Extract the [x, y] coordinate from the center of the cell holding the provided text.  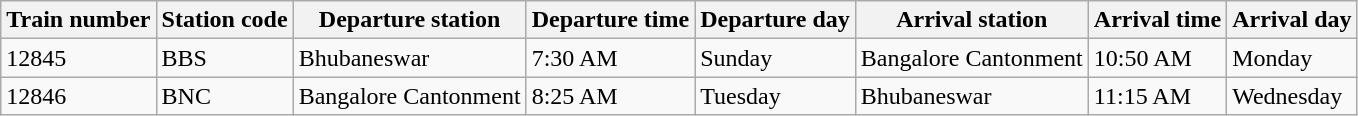
Arrival station [972, 20]
12846 [78, 96]
Tuesday [776, 96]
BNC [224, 96]
BBS [224, 58]
Station code [224, 20]
Departure time [610, 20]
Departure day [776, 20]
10:50 AM [1157, 58]
12845 [78, 58]
Arrival time [1157, 20]
Wednesday [1292, 96]
11:15 AM [1157, 96]
Departure station [410, 20]
Sunday [776, 58]
Arrival day [1292, 20]
Monday [1292, 58]
8:25 AM [610, 96]
Train number [78, 20]
7:30 AM [610, 58]
